Return [X, Y] of the center of cell containing provided text 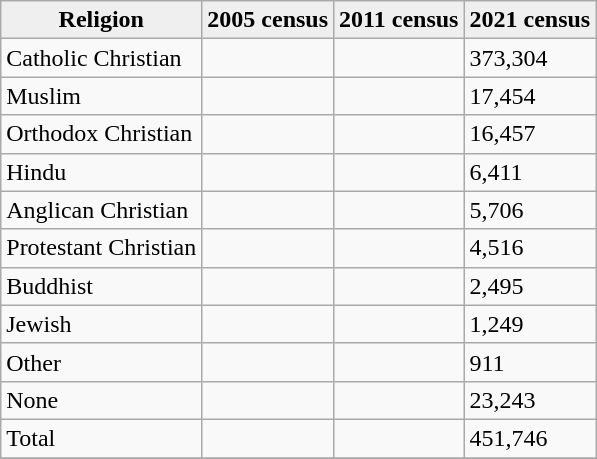
4,516 [530, 248]
Anglican Christian [102, 210]
1,249 [530, 324]
2011 census [399, 20]
6,411 [530, 172]
Catholic Christian [102, 58]
Protestant Christian [102, 248]
911 [530, 362]
Muslim [102, 96]
None [102, 400]
Other [102, 362]
2005 census [268, 20]
17,454 [530, 96]
2021 census [530, 20]
23,243 [530, 400]
451,746 [530, 438]
Total [102, 438]
Orthodox Christian [102, 134]
16,457 [530, 134]
2,495 [530, 286]
Buddhist [102, 286]
Jewish [102, 324]
Religion [102, 20]
373,304 [530, 58]
5,706 [530, 210]
Hindu [102, 172]
